Return [X, Y] of the center of cell containing provided text 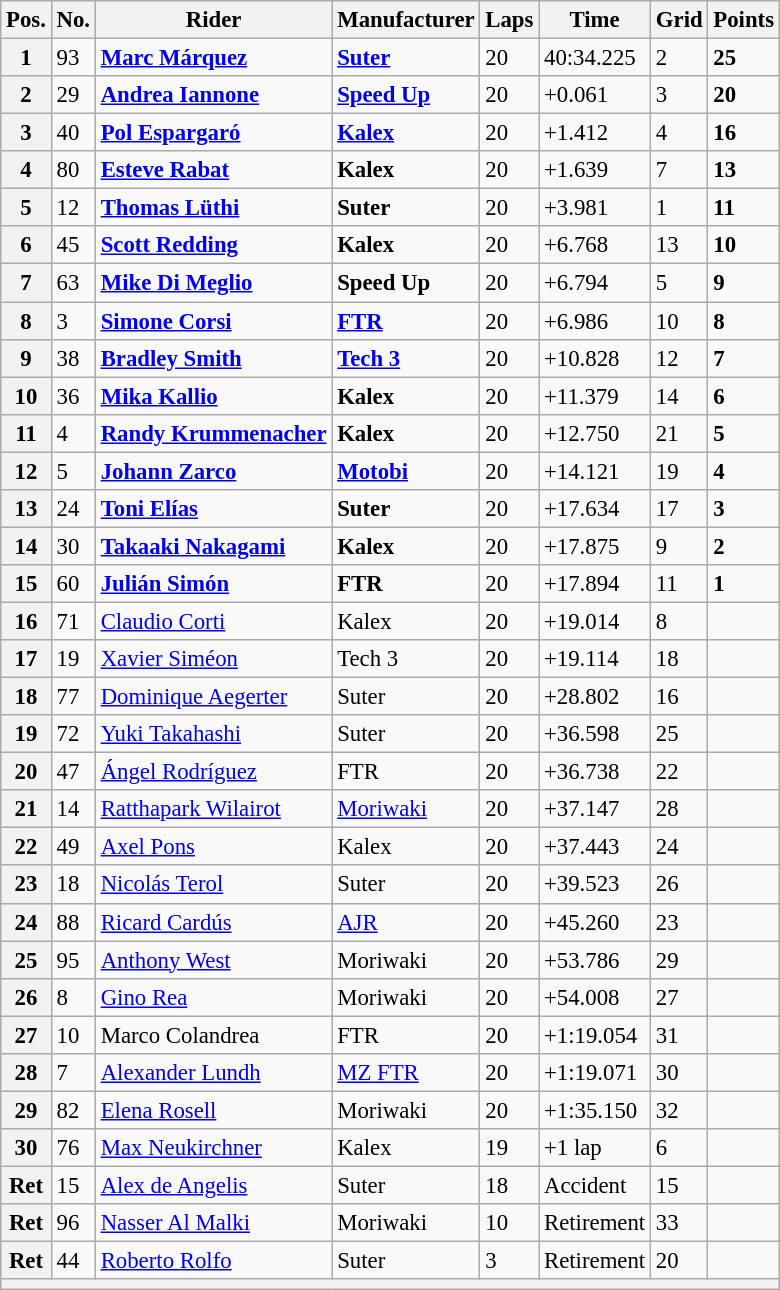
Alexander Lundh [214, 1073]
+10.828 [595, 358]
+17.894 [595, 584]
+54.008 [595, 997]
Nicolás Terol [214, 885]
Thomas Lüthi [214, 208]
MZ FTR [406, 1073]
Anthony West [214, 960]
+1 lap [595, 1148]
Johann Zarco [214, 471]
Scott Redding [214, 245]
Randy Krummenacher [214, 433]
Ricard Cardús [214, 922]
38 [73, 358]
60 [73, 584]
+53.786 [595, 960]
88 [73, 922]
Xavier Siméon [214, 659]
+36.598 [595, 734]
+17.875 [595, 546]
Manufacturer [406, 20]
96 [73, 1223]
Esteve Rabat [214, 170]
Motobi [406, 471]
+37.147 [595, 809]
Toni Elías [214, 509]
AJR [406, 922]
Marc Márquez [214, 58]
Pol Espargaró [214, 133]
80 [73, 170]
+1.639 [595, 170]
Points [744, 20]
Elena Rosell [214, 1110]
93 [73, 58]
Mika Kallio [214, 396]
+1.412 [595, 133]
Axel Pons [214, 847]
+17.634 [595, 509]
44 [73, 1261]
40 [73, 133]
77 [73, 697]
+6.794 [595, 283]
Bradley Smith [214, 358]
+28.802 [595, 697]
+6.768 [595, 245]
72 [73, 734]
+19.014 [595, 621]
32 [680, 1110]
Pos. [26, 20]
Simone Corsi [214, 321]
+19.114 [595, 659]
+1:19.071 [595, 1073]
Marco Colandrea [214, 1035]
Time [595, 20]
45 [73, 245]
Nasser Al Malki [214, 1223]
+14.121 [595, 471]
+39.523 [595, 885]
Roberto Rolfo [214, 1261]
Dominique Aegerter [214, 697]
Alex de Angelis [214, 1185]
+1:19.054 [595, 1035]
Mike Di Meglio [214, 283]
76 [73, 1148]
Julián Simón [214, 584]
Takaaki Nakagami [214, 546]
+0.061 [595, 95]
Yuki Takahashi [214, 734]
No. [73, 20]
+6.986 [595, 321]
+36.738 [595, 772]
33 [680, 1223]
+1:35.150 [595, 1110]
+45.260 [595, 922]
63 [73, 283]
Accident [595, 1185]
+3.981 [595, 208]
36 [73, 396]
49 [73, 847]
82 [73, 1110]
Laps [510, 20]
Ángel Rodríguez [214, 772]
Andrea Iannone [214, 95]
Rider [214, 20]
40:34.225 [595, 58]
95 [73, 960]
71 [73, 621]
+11.379 [595, 396]
Max Neukirchner [214, 1148]
Gino Rea [214, 997]
Ratthapark Wilairot [214, 809]
Claudio Corti [214, 621]
+12.750 [595, 433]
+37.443 [595, 847]
31 [680, 1035]
Grid [680, 20]
47 [73, 772]
